Locate the cell with the specified text and output its [x, y] center coordinate. 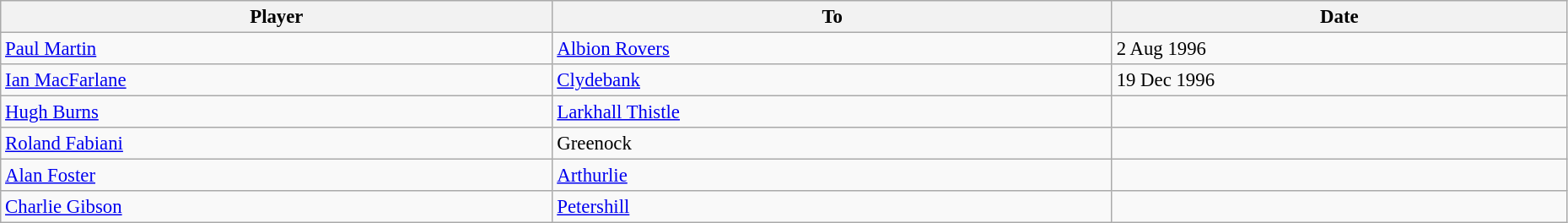
Albion Rovers [832, 49]
Larkhall Thistle [832, 112]
Alan Foster [277, 176]
Hugh Burns [277, 112]
Charlie Gibson [277, 207]
Arthurlie [832, 176]
Roland Fabiani [277, 144]
19 Dec 1996 [1339, 80]
Paul Martin [277, 49]
To [832, 17]
Player [277, 17]
Petershill [832, 207]
Greenock [832, 144]
Date [1339, 17]
Clydebank [832, 80]
Ian MacFarlane [277, 80]
2 Aug 1996 [1339, 49]
